Capture the cell that displays the provided text and extract its (x, y) central coordinate. 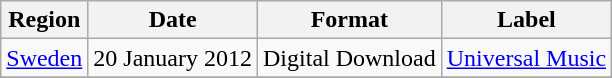
Format (350, 20)
Label (526, 20)
Date (173, 20)
Region (44, 20)
Universal Music (526, 58)
20 January 2012 (173, 58)
Digital Download (350, 58)
Sweden (44, 58)
